Search for the cell housing the specified text and yield its (X, Y) center coordinate. 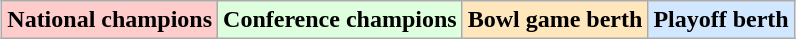
Playoff berth (721, 20)
National champions (110, 20)
Conference champions (340, 20)
Bowl game berth (555, 20)
